Locate the cell with the specified text and output its (x, y) center coordinate. 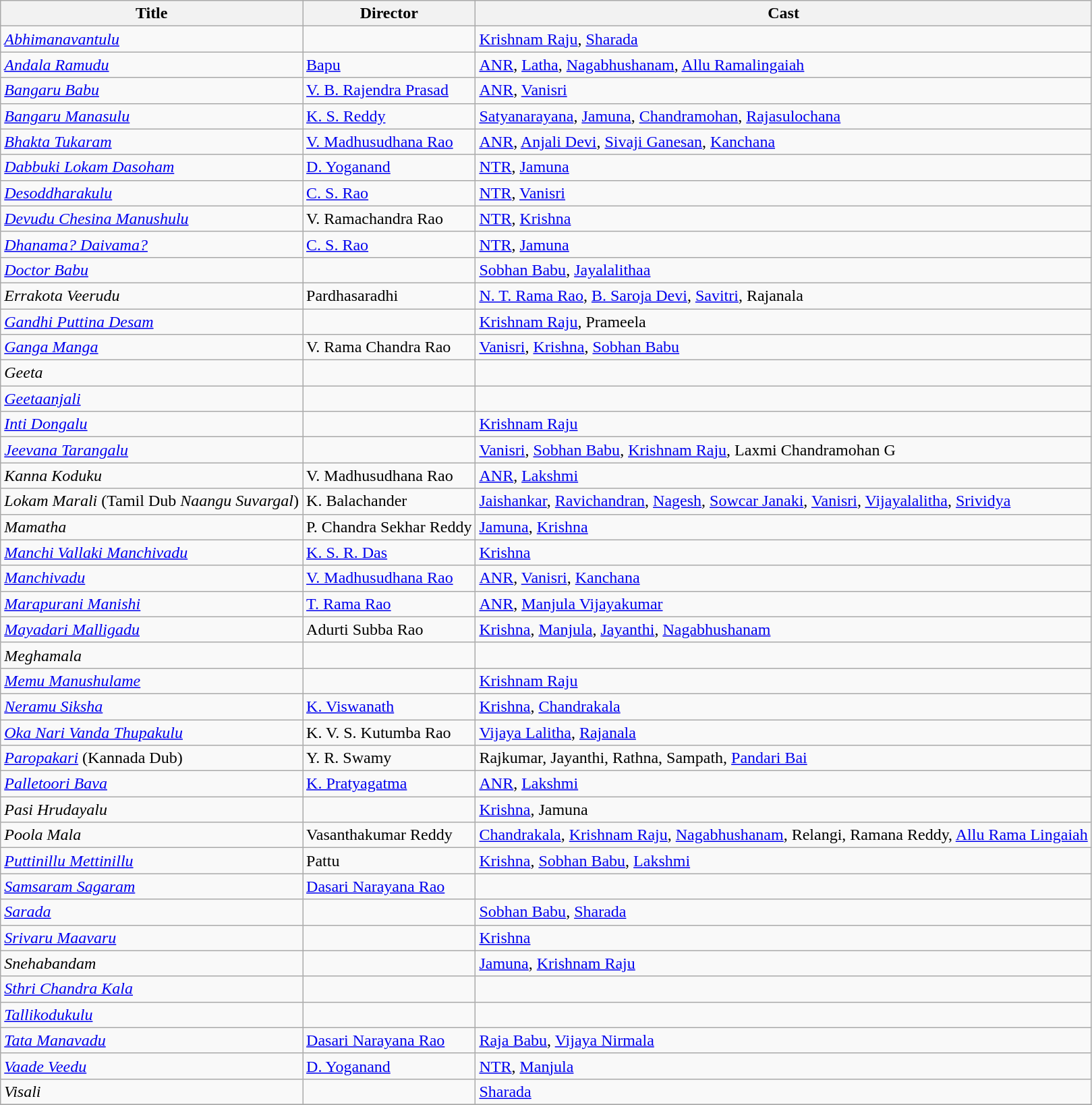
ANR, Latha, Nagabhushanam, Allu Ramalingaiah (784, 65)
Meghamala (152, 655)
Andala Ramudu (152, 65)
Snehabandam (152, 963)
Gandhi Puttina Desam (152, 322)
Jamuna, Krishna (784, 527)
Desoddharakulu (152, 193)
Bangaru Babu (152, 90)
K. S. Reddy (389, 116)
Pardhasaradhi (389, 295)
Pasi Hrudayalu (152, 810)
ANR, Vanisri, Kanchana (784, 578)
Dhanama? Daivama? (152, 244)
Paropakari (Kannada Dub) (152, 758)
NTR, Krishna (784, 219)
Krishna, Sobhan Babu, Lakshmi (784, 861)
Abhimanavantulu (152, 39)
Poola Mala (152, 835)
Oka Nari Vanda Thupakulu (152, 732)
Krishnam Raju, Prameela (784, 322)
Sobhan Babu, Sharada (784, 912)
ANR, Manjula Vijayakumar (784, 604)
Raja Babu, Vijaya Nirmala (784, 1040)
Chandrakala, Krishnam Raju, Nagabhushanam, Relangi, Ramana Reddy, Allu Rama Lingaiah (784, 835)
Vijaya Lalitha, Rajanala (784, 732)
Bapu (389, 65)
Bangaru Manasulu (152, 116)
P. Chandra Sekhar Reddy (389, 527)
K. Pratyagatma (389, 784)
Title (152, 13)
V. Rama Chandra Rao (389, 347)
Vasanthakumar Reddy (389, 835)
Sarada (152, 912)
Jeevana Tarangalu (152, 450)
Ganga Manga (152, 347)
Jaishankar, Ravichandran, Nagesh, Sowcar Janaki, Vanisri, Vijayalalitha, Srividya (784, 501)
Neramu Siksha (152, 706)
Y. R. Swamy (389, 758)
V. Ramachandra Rao (389, 219)
Vaade Veedu (152, 1066)
Geetaanjali (152, 399)
Adurti Subba Rao (389, 629)
Krishna, Jamuna (784, 810)
Bhakta Tukaram (152, 142)
Inti Dongalu (152, 424)
Manchi Vallaki Manchivadu (152, 552)
Srivaru Maavaru (152, 938)
Satyanarayana, Jamuna, Chandramohan, Rajasulochana (784, 116)
Krishna, Manjula, Jayanthi, Nagabhushanam (784, 629)
Rajkumar, Jayanthi, Rathna, Sampath, Pandari Bai (784, 758)
ANR, Anjali Devi, Sivaji Ganesan, Kanchana (784, 142)
NTR, Manjula (784, 1066)
Puttinillu Mettinillu (152, 861)
Vanisri, Krishna, Sobhan Babu (784, 347)
Lokam Marali (Tamil Dub Naangu Suvargal) (152, 501)
Palletoori Bava (152, 784)
Manchivadu (152, 578)
Mayadari Malligadu (152, 629)
Krishna, Chandrakala (784, 706)
K. S. R. Das (389, 552)
T. Rama Rao (389, 604)
Errakota Veerudu (152, 295)
Marapurani Manishi (152, 604)
Tata Manavadu (152, 1040)
Memu Manushulame (152, 681)
Visali (152, 1092)
Sobhan Babu, Jayalalithaa (784, 270)
Samsaram Sagaram (152, 886)
K. V. S. Kutumba Rao (389, 732)
Krishnam Raju, Sharada (784, 39)
Doctor Babu (152, 270)
Dabbuki Lokam Dasoham (152, 167)
ANR, Vanisri (784, 90)
Sharada (784, 1092)
Geeta (152, 373)
Tallikodukulu (152, 1015)
Kanna Koduku (152, 476)
Vanisri, Sobhan Babu, Krishnam Raju, Laxmi Chandramohan G (784, 450)
K. Viswanath (389, 706)
Devudu Chesina Manushulu (152, 219)
Director (389, 13)
NTR, Vanisri (784, 193)
Cast (784, 13)
Mamatha (152, 527)
Sthri Chandra Kala (152, 989)
V. B. Rajendra Prasad (389, 90)
K. Balachander (389, 501)
Pattu (389, 861)
N. T. Rama Rao, B. Saroja Devi, Savitri, Rajanala (784, 295)
Jamuna, Krishnam Raju (784, 963)
